Capture the cell that displays the provided text and extract its [x, y] central coordinate. 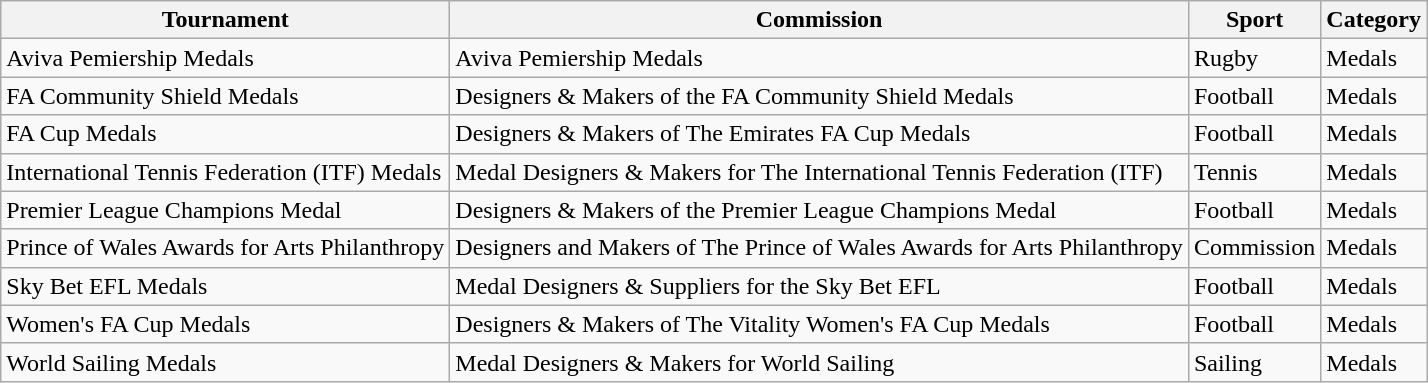
Sky Bet EFL Medals [226, 286]
Medal Designers & Suppliers for the Sky Bet EFL [820, 286]
Designers & Makers of The Vitality Women's FA Cup Medals [820, 324]
Tournament [226, 20]
International Tennis Federation (ITF) Medals [226, 172]
Designers and Makers of The Prince of Wales Awards for Arts Philanthropy [820, 248]
Designers & Makers of the FA Community Shield Medals [820, 96]
Category [1374, 20]
FA Community Shield Medals [226, 96]
Premier League Champions Medal [226, 210]
Medal Designers & Makers for World Sailing [820, 362]
Sailing [1254, 362]
FA Cup Medals [226, 134]
Women's FA Cup Medals [226, 324]
Rugby [1254, 58]
Tennis [1254, 172]
Sport [1254, 20]
Designers & Makers of The Emirates FA Cup Medals [820, 134]
World Sailing Medals [226, 362]
Prince of Wales Awards for Arts Philanthropy [226, 248]
Designers & Makers of the Premier League Champions Medal [820, 210]
Medal Designers & Makers for The International Tennis Federation (ITF) [820, 172]
